For the text-containing cell, return its midpoint in (X, Y) coordinate format. 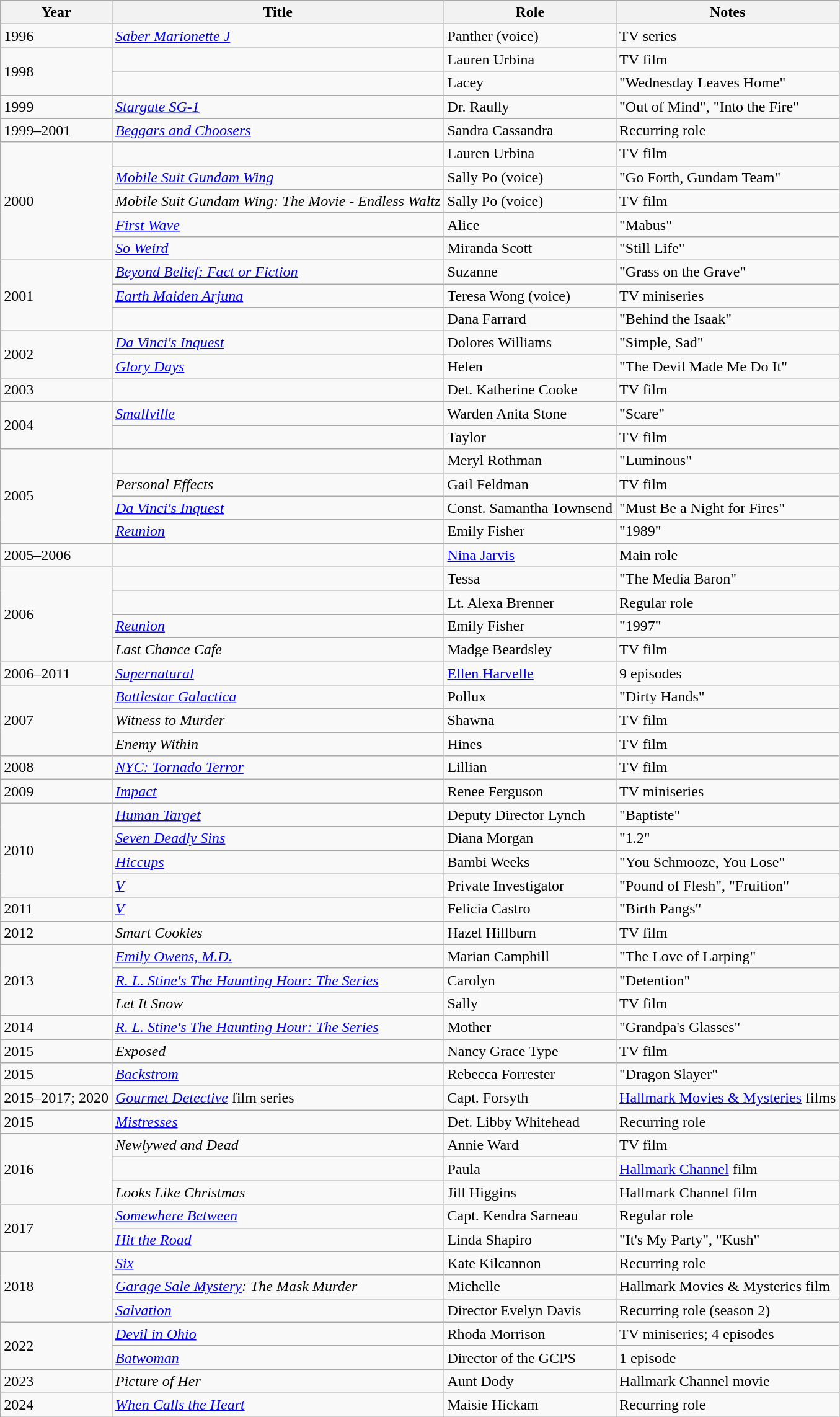
2000 (56, 201)
Hazel Hillburn (530, 933)
Dr. Raully (530, 107)
Ellen Harvelle (530, 673)
Bambi Weeks (530, 862)
"1989" (728, 531)
Picture of Her (278, 1381)
Beyond Belief: Fact or Fiction (278, 272)
Exposed (278, 1051)
Hiccups (278, 862)
Marian Camphill (530, 956)
Role (530, 12)
Tessa (530, 579)
Taylor (530, 437)
Rhoda Morrison (530, 1334)
2011 (56, 909)
2005 (56, 496)
Diana Morgan (530, 838)
1996 (56, 36)
"Mabus" (728, 224)
2012 (56, 933)
2007 (56, 721)
"Wednesday Leaves Home" (728, 83)
Notes (728, 12)
1999 (56, 107)
Private Investigator (530, 886)
Last Chance Cafe (278, 649)
Hit the Road (278, 1240)
Const. Samantha Townsend (530, 508)
2009 (56, 791)
Deputy Director Lynch (530, 815)
1999–2001 (56, 130)
"It's My Party", "Kush" (728, 1240)
Smart Cookies (278, 933)
Capt. Forsyth (530, 1098)
Gourmet Detective film series (278, 1098)
Madge Beardsley (530, 649)
When Calls the Heart (278, 1405)
Title (278, 12)
"Dirty Hands" (728, 697)
Director of the GCPS (530, 1357)
NYC: Tornado Terror (278, 768)
Enemy Within (278, 744)
Det. Katherine Cooke (530, 390)
Let It Snow (278, 1003)
2013 (56, 980)
2005–2006 (56, 555)
Paula (530, 1169)
TV series (728, 36)
Hallmark Channel movie (728, 1381)
Teresa Wong (voice) (530, 296)
Shawna (530, 721)
Human Target (278, 815)
Mistresses (278, 1122)
Dolores Williams (530, 343)
Suzanne (530, 272)
Sally (530, 1003)
Lillian (530, 768)
1 episode (728, 1357)
Helen (530, 366)
Recurring role (season 2) (728, 1310)
"Birth Pangs" (728, 909)
"The Love of Larping" (728, 956)
Aunt Dody (530, 1381)
2023 (56, 1381)
Annie Ward (530, 1145)
Carolyn (530, 980)
Mother (530, 1027)
Garage Sale Mystery: The Mask Murder (278, 1287)
Battlestar Galactica (278, 697)
Miranda Scott (530, 248)
"You Schmooze, You Lose" (728, 862)
2006 (56, 614)
So Weird (278, 248)
2016 (56, 1169)
Glory Days (278, 366)
"Must Be a Night for Fires" (728, 508)
2003 (56, 390)
Felicia Castro (530, 909)
Devil in Ohio (278, 1334)
2024 (56, 1405)
Dana Farrard (530, 319)
2018 (56, 1287)
Newlywed and Dead (278, 1145)
2006–2011 (56, 673)
Witness to Murder (278, 721)
2004 (56, 425)
Capt. Kendra Sarneau (530, 1216)
First Wave (278, 224)
"The Devil Made Me Do It" (728, 366)
Linda Shapiro (530, 1240)
"Luminous" (728, 461)
Sandra Cassandra (530, 130)
Batwoman (278, 1357)
2015–2017; 2020 (56, 1098)
"Detention" (728, 980)
2014 (56, 1027)
Gail Feldman (530, 484)
1998 (56, 71)
"Dragon Slayer" (728, 1075)
Stargate SG-1 (278, 107)
Lt. Alexa Brenner (530, 602)
Alice (530, 224)
Renee Ferguson (530, 791)
"Still Life" (728, 248)
Year (56, 12)
Lacey (530, 83)
Det. Libby Whitehead (530, 1122)
Warden Anita Stone (530, 414)
Earth Maiden Arjuna (278, 296)
Mobile Suit Gundam Wing (278, 177)
Supernatural (278, 673)
2010 (56, 850)
Panther (voice) (530, 36)
Looks Like Christmas (278, 1193)
2008 (56, 768)
Saber Marionette J (278, 36)
2001 (56, 295)
"1.2" (728, 838)
2002 (56, 355)
Hines (530, 744)
Kate Kilcannon (530, 1263)
"Grandpa's Glasses" (728, 1027)
2022 (56, 1346)
"1997" (728, 626)
"Out of Mind", "Into the Fire" (728, 107)
Mobile Suit Gundam Wing: The Movie - Endless Waltz (278, 201)
Backstrom (278, 1075)
"Pound of Flesh", "Fruition" (728, 886)
Smallville (278, 414)
Seven Deadly Sins (278, 838)
Nina Jarvis (530, 555)
Main role (728, 555)
Beggars and Choosers (278, 130)
2017 (56, 1228)
"The Media Baron" (728, 579)
9 episodes (728, 673)
Impact (278, 791)
"Baptiste" (728, 815)
"Scare" (728, 414)
Director Evelyn Davis (530, 1310)
Meryl Rothman (530, 461)
Rebecca Forrester (530, 1075)
Nancy Grace Type (530, 1051)
Personal Effects (278, 484)
Six (278, 1263)
TV miniseries; 4 episodes (728, 1334)
Hallmark Movies & Mysteries film (728, 1287)
Michelle (530, 1287)
Hallmark Movies & Mysteries films (728, 1098)
Somewhere Between (278, 1216)
"Behind the Isaak" (728, 319)
Pollux (530, 697)
Emily Owens, M.D. (278, 956)
"Simple, Sad" (728, 343)
Salvation (278, 1310)
Maisie Hickam (530, 1405)
"Go Forth, Gundam Team" (728, 177)
Jill Higgins (530, 1193)
"Grass on the Grave" (728, 272)
